From the cell containing the given text, extract its center point as (X, Y) coordinate. 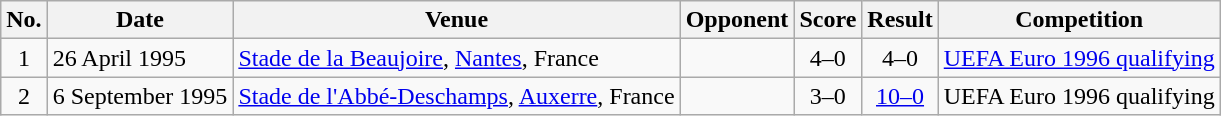
Score (828, 20)
10–0 (900, 96)
Opponent (737, 20)
Stade de l'Abbé-Deschamps, Auxerre, France (456, 96)
Date (140, 20)
1 (24, 58)
2 (24, 96)
6 September 1995 (140, 96)
Result (900, 20)
Competition (1079, 20)
26 April 1995 (140, 58)
Venue (456, 20)
No. (24, 20)
3–0 (828, 96)
Stade de la Beaujoire, Nantes, France (456, 58)
